Search for the cell housing the specified text and yield its (x, y) center coordinate. 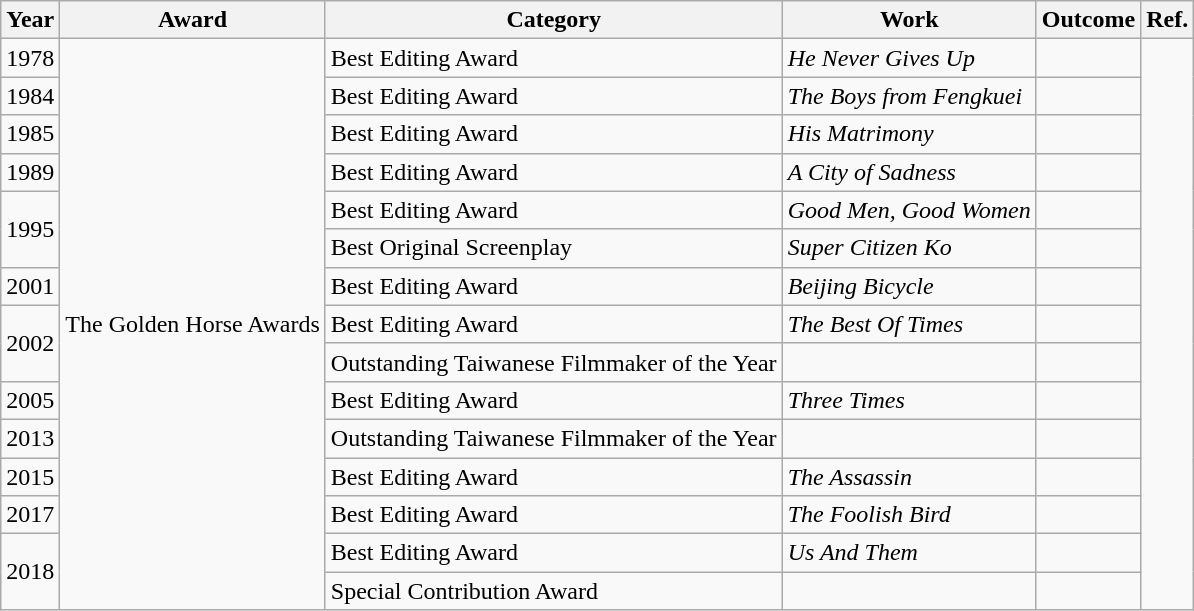
The Best Of Times (909, 324)
Award (192, 20)
2001 (30, 286)
2018 (30, 572)
Work (909, 20)
Best Original Screenplay (554, 248)
1995 (30, 229)
2015 (30, 477)
Three Times (909, 400)
Outcome (1088, 20)
The Boys from Fengkuei (909, 96)
1984 (30, 96)
Good Men, Good Women (909, 210)
Special Contribution Award (554, 591)
The Assassin (909, 477)
Ref. (1168, 20)
Category (554, 20)
2013 (30, 438)
A City of Sadness (909, 172)
1978 (30, 58)
2017 (30, 515)
Year (30, 20)
He Never Gives Up (909, 58)
The Golden Horse Awards (192, 324)
2005 (30, 400)
The Foolish Bird (909, 515)
Super Citizen Ko (909, 248)
His Matrimony (909, 134)
1985 (30, 134)
1989 (30, 172)
Us And Them (909, 553)
Beijing Bicycle (909, 286)
2002 (30, 343)
